Detect which cell encompasses the target text, then output its [X, Y] center coordinate. 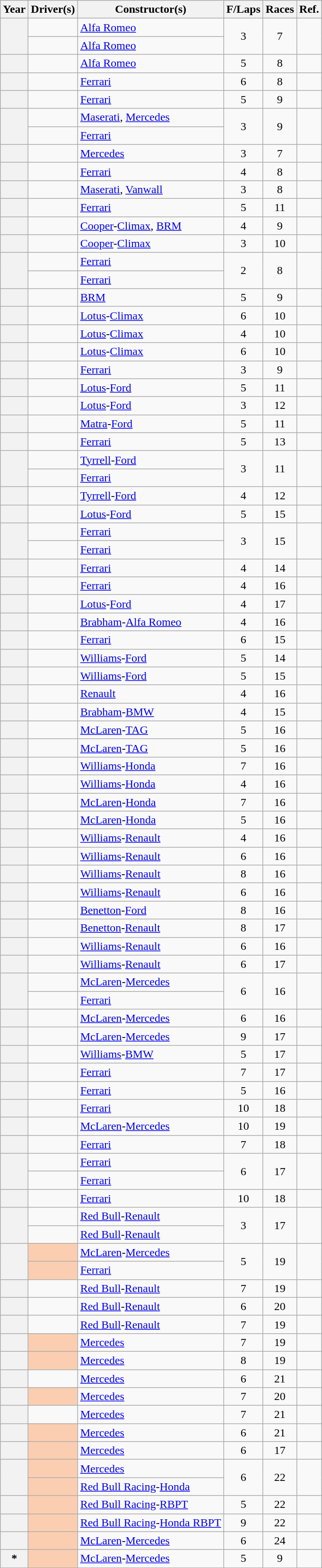
* [14, 1559]
Renault [150, 694]
Races [280, 9]
Year [14, 9]
Red Bull Racing-Honda [150, 1487]
Cooper-Climax [150, 244]
BRM [150, 298]
F/Laps [243, 9]
24 [280, 1541]
Brabham-BMW [150, 712]
Maserati, Vanwall [150, 189]
Red Bull Racing-Honda RBPT [150, 1523]
Benetton-Ford [150, 910]
Ref. [309, 9]
Matra-Ford [150, 424]
13 [280, 442]
Williams-BMW [150, 1054]
Maserati, Mercedes [150, 117]
Brabham-Alfa Romeo [150, 622]
2 [243, 271]
Red Bull Racing-RBPT [150, 1505]
Driver(s) [53, 9]
Constructor(s) [150, 9]
Benetton-Renault [150, 928]
Cooper-Climax, BRM [150, 226]
